Return the [X, Y] coordinate for the center point of the cell that contains the specified text.  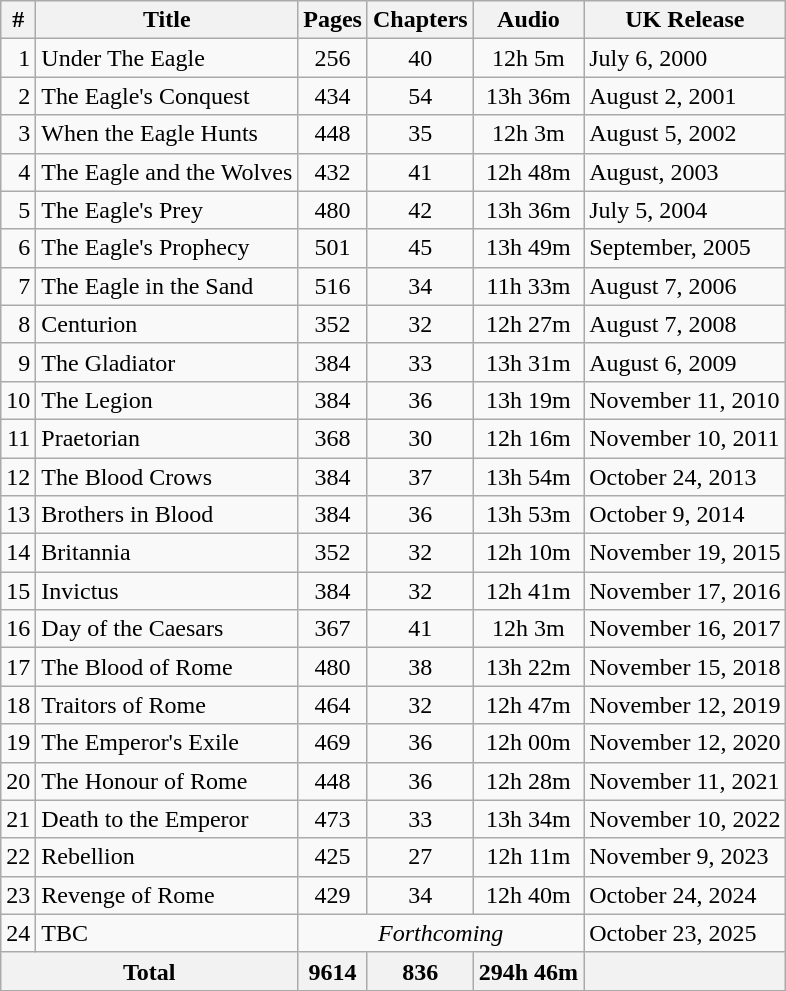
August 5, 2002 [685, 134]
The Eagle's Prey [167, 210]
2 [18, 96]
368 [333, 438]
Forthcoming [441, 933]
November 15, 2018 [685, 667]
October 9, 2014 [685, 515]
22 [18, 857]
45 [420, 248]
Title [167, 20]
12h 27m [528, 324]
12h 47m [528, 705]
The Honour of Rome [167, 781]
13h 22m [528, 667]
13 [18, 515]
21 [18, 819]
July 5, 2004 [685, 210]
425 [333, 857]
November 11, 2010 [685, 400]
The Legion [167, 400]
The Gladiator [167, 362]
23 [18, 895]
516 [333, 286]
464 [333, 705]
9 [18, 362]
5 [18, 210]
Death to the Emperor [167, 819]
November 10, 2022 [685, 819]
September, 2005 [685, 248]
13h 53m [528, 515]
November 12, 2019 [685, 705]
40 [420, 58]
November 17, 2016 [685, 591]
429 [333, 895]
Pages [333, 20]
Centurion [167, 324]
501 [333, 248]
12h 00m [528, 743]
The Eagle in the Sand [167, 286]
42 [420, 210]
9614 [333, 971]
Praetorian [167, 438]
TBC [167, 933]
August 2, 2001 [685, 96]
367 [333, 629]
256 [333, 58]
UK Release [685, 20]
473 [333, 819]
14 [18, 553]
13h 34m [528, 819]
19 [18, 743]
27 [420, 857]
17 [18, 667]
13h 54m [528, 477]
54 [420, 96]
The Emperor's Exile [167, 743]
13h 31m [528, 362]
8 [18, 324]
Under The Eagle [167, 58]
12h 28m [528, 781]
3 [18, 134]
Rebellion [167, 857]
August 7, 2006 [685, 286]
4 [18, 172]
1 [18, 58]
Invictus [167, 591]
836 [420, 971]
12 [18, 477]
October 24, 2013 [685, 477]
35 [420, 134]
November 10, 2011 [685, 438]
The Eagle's Conquest [167, 96]
Total [150, 971]
August 7, 2008 [685, 324]
October 23, 2025 [685, 933]
Revenge of Rome [167, 895]
Audio [528, 20]
38 [420, 667]
August 6, 2009 [685, 362]
13h 49m [528, 248]
July 6, 2000 [685, 58]
6 [18, 248]
Day of the Caesars [167, 629]
12h 16m [528, 438]
October 24, 2024 [685, 895]
12h 10m [528, 553]
12h 40m [528, 895]
12h 11m [528, 857]
Britannia [167, 553]
15 [18, 591]
12h 5m [528, 58]
24 [18, 933]
12h 41m [528, 591]
November 9, 2023 [685, 857]
# [18, 20]
469 [333, 743]
The Eagle's Prophecy [167, 248]
November 11, 2021 [685, 781]
20 [18, 781]
The Eagle and the Wolves [167, 172]
30 [420, 438]
37 [420, 477]
294h 46m [528, 971]
Brothers in Blood [167, 515]
November 19, 2015 [685, 553]
November 16, 2017 [685, 629]
7 [18, 286]
10 [18, 400]
When the Eagle Hunts [167, 134]
The Blood Crows [167, 477]
November 12, 2020 [685, 743]
434 [333, 96]
18 [18, 705]
11h 33m [528, 286]
Chapters [420, 20]
Traitors of Rome [167, 705]
12h 48m [528, 172]
13h 19m [528, 400]
432 [333, 172]
The Blood of Rome [167, 667]
11 [18, 438]
16 [18, 629]
August, 2003 [685, 172]
